Find where the given text appears and provide that cell's center as (x, y) coordinate. 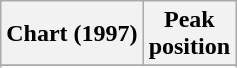
Peakposition (189, 34)
Chart (1997) (72, 34)
